Detect which cell encompasses the target text, then output its (X, Y) center coordinate. 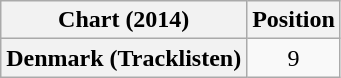
Denmark (Tracklisten) (124, 58)
Position (294, 20)
Chart (2014) (124, 20)
9 (294, 58)
